Scan for the cell matching the given text and deliver its [X, Y] coordinate at center. 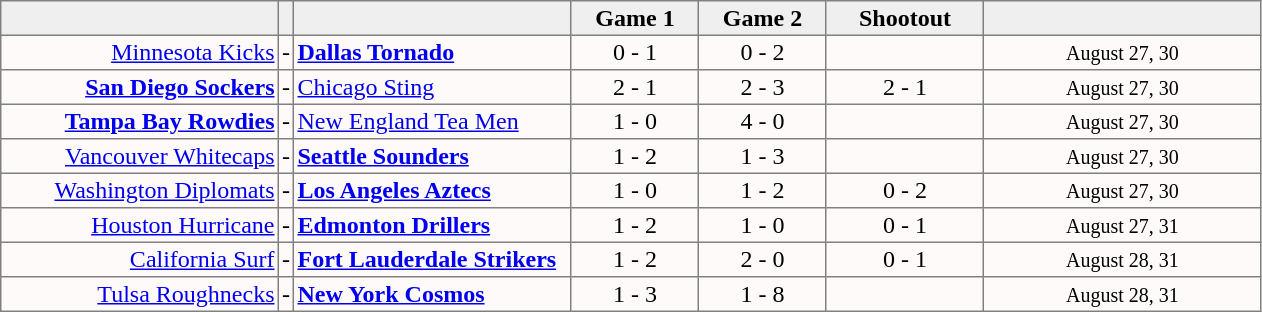
Houston Hurricane [140, 225]
Minnesota Kicks [140, 52]
Tampa Bay Rowdies [140, 121]
New England Tea Men [433, 121]
4 - 0 [763, 121]
1 - 8 [763, 294]
Seattle Sounders [433, 156]
New York Cosmos [433, 294]
Fort Lauderdale Strikers [433, 259]
Tulsa Roughnecks [140, 294]
Los Angeles Aztecs [433, 190]
Shootout [905, 18]
Edmonton Drillers [433, 225]
Vancouver Whitecaps [140, 156]
Dallas Tornado [433, 52]
Chicago Sting [433, 87]
Washington Diplomats [140, 190]
Game 1 [635, 18]
2 - 0 [763, 259]
Game 2 [763, 18]
2 - 3 [763, 87]
August 27, 31 [1123, 225]
San Diego Sockers [140, 87]
California Surf [140, 259]
